Search for the cell housing the specified text and yield its (X, Y) center coordinate. 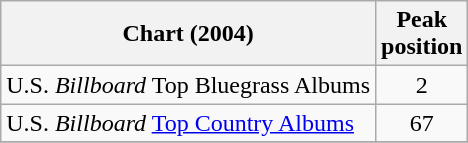
Chart (2004) (188, 34)
Peakposition (422, 34)
67 (422, 123)
2 (422, 85)
U.S. Billboard Top Country Albums (188, 123)
U.S. Billboard Top Bluegrass Albums (188, 85)
